Extract the [X, Y] coordinate from the center of the cell holding the provided text.  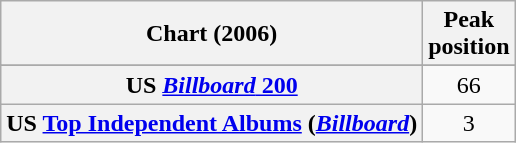
3 [469, 123]
Chart (2006) [212, 34]
US Top Independent Albums (Billboard) [212, 123]
US Billboard 200 [212, 85]
Peak position [469, 34]
66 [469, 85]
